Capture the cell that displays the provided text and extract its [X, Y] central coordinate. 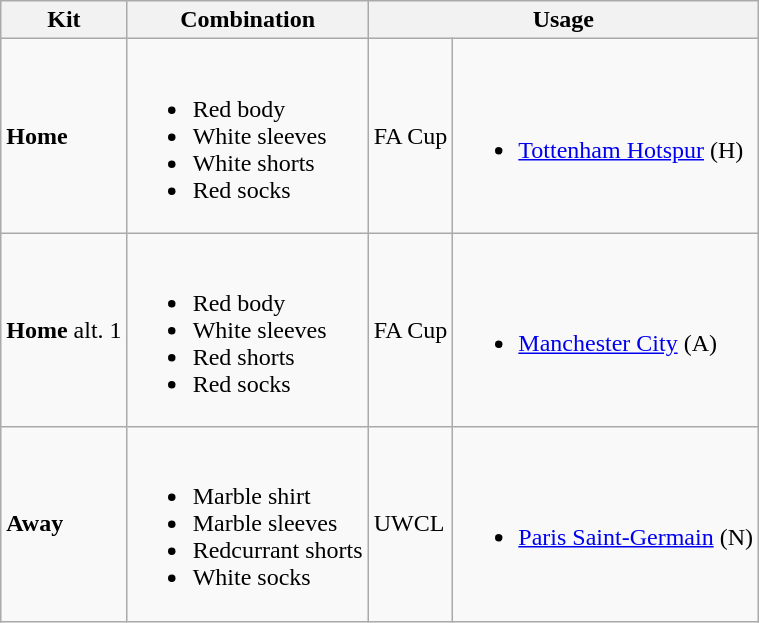
Home alt. 1 [64, 330]
Red bodyWhite sleevesRed shortsRed socks [248, 330]
Red bodyWhite sleevesWhite shortsRed socks [248, 136]
UWCL [410, 524]
Tottenham Hotspur (H) [606, 136]
Away [64, 524]
Combination [248, 20]
Kit [64, 20]
Manchester City (A) [606, 330]
Home [64, 136]
Marble shirtMarble sleevesRedcurrant shortsWhite socks [248, 524]
Usage [563, 20]
Paris Saint-Germain (N) [606, 524]
